Locate the cell with the specified text and output its (X, Y) center coordinate. 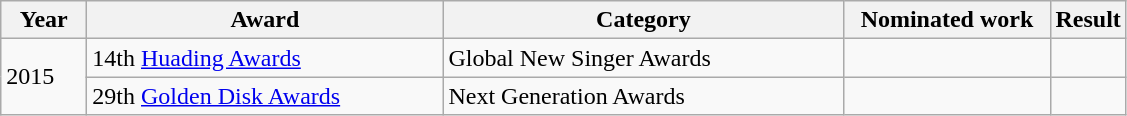
Nominated work (947, 20)
Next Generation Awards (644, 96)
2015 (44, 77)
Result (1088, 20)
Award (265, 20)
Year (44, 20)
29th Golden Disk Awards (265, 96)
14th Huading Awards (265, 58)
Global New Singer Awards (644, 58)
Category (644, 20)
